For the text-containing cell, return its midpoint in (x, y) coordinate format. 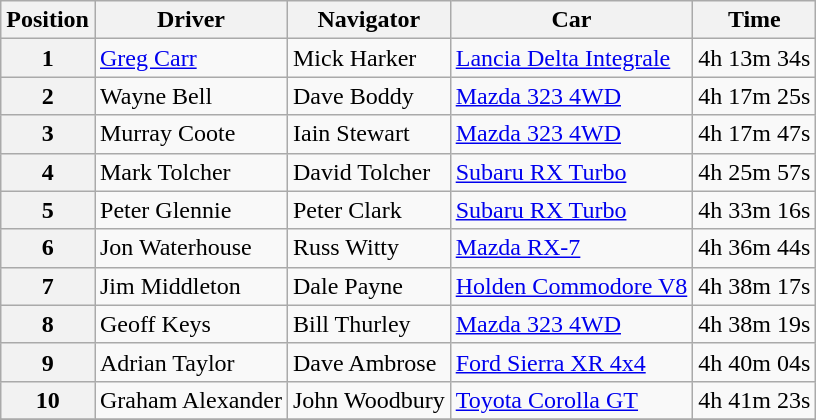
Mick Harker (368, 58)
10 (48, 400)
6 (48, 248)
4h 40m 04s (754, 362)
Holden Commodore V8 (572, 286)
9 (48, 362)
Iain Stewart (368, 134)
4h 41m 23s (754, 400)
John Woodbury (368, 400)
5 (48, 210)
Jon Waterhouse (190, 248)
4h 17m 47s (754, 134)
4 (48, 172)
4h 38m 17s (754, 286)
Car (572, 20)
Position (48, 20)
Jim Middleton (190, 286)
Graham Alexander (190, 400)
Mark Tolcher (190, 172)
4h 13m 34s (754, 58)
2 (48, 96)
4h 38m 19s (754, 324)
4h 17m 25s (754, 96)
4h 33m 16s (754, 210)
Time (754, 20)
Peter Glennie (190, 210)
Greg Carr (190, 58)
Toyota Corolla GT (572, 400)
8 (48, 324)
Driver (190, 20)
Russ Witty (368, 248)
Dale Payne (368, 286)
David Tolcher (368, 172)
1 (48, 58)
Mazda RX-7 (572, 248)
4h 25m 57s (754, 172)
3 (48, 134)
Bill Thurley (368, 324)
Lancia Delta Integrale (572, 58)
Ford Sierra XR 4x4 (572, 362)
Adrian Taylor (190, 362)
Navigator (368, 20)
Dave Ambrose (368, 362)
7 (48, 286)
Dave Boddy (368, 96)
Peter Clark (368, 210)
Wayne Bell (190, 96)
Murray Coote (190, 134)
Geoff Keys (190, 324)
4h 36m 44s (754, 248)
